Output the (x, y) coordinate of the center of the cell containing the given text.  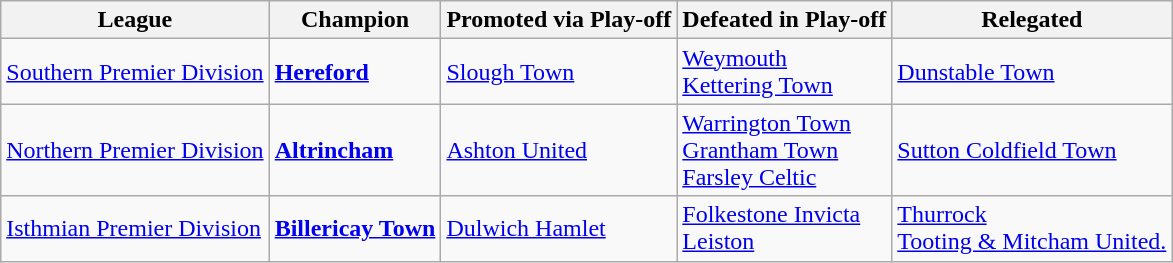
Billericay Town (355, 228)
Folkestone InvictaLeiston (784, 228)
Warrington TownGrantham TownFarsley Celtic (784, 150)
Ashton United (559, 150)
Promoted via Play-off (559, 20)
Altrincham (355, 150)
League (135, 20)
Dunstable Town (1032, 72)
Dulwich Hamlet (559, 228)
Champion (355, 20)
Defeated in Play-off (784, 20)
ThurrockTooting & Mitcham United. (1032, 228)
Relegated (1032, 20)
Northern Premier Division (135, 150)
Isthmian Premier Division (135, 228)
Sutton Coldfield Town (1032, 150)
WeymouthKettering Town (784, 72)
Hereford (355, 72)
Slough Town (559, 72)
Southern Premier Division (135, 72)
